Return the [X, Y] coordinate for the center point of the cell that contains the specified text.  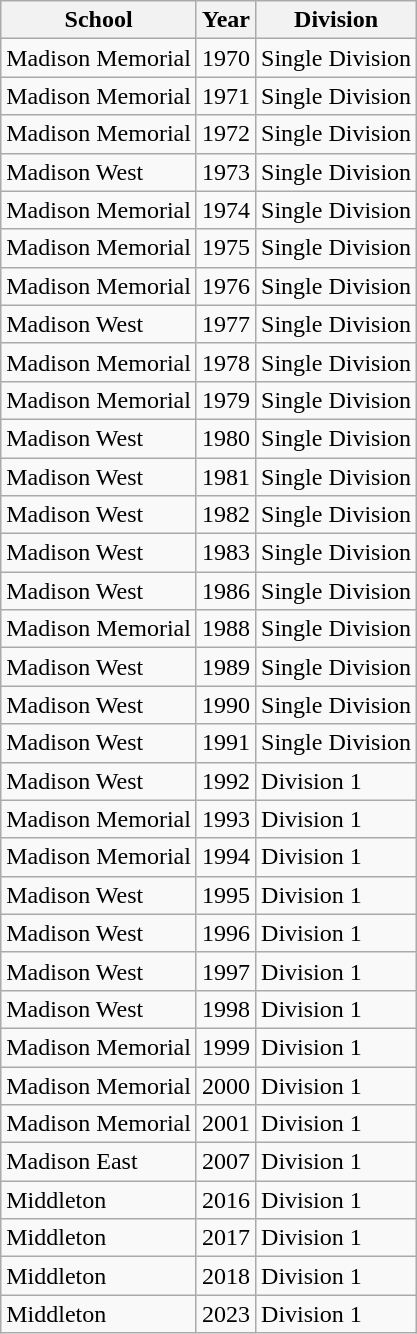
2018 [226, 1276]
1992 [226, 781]
2017 [226, 1238]
1979 [226, 400]
1972 [226, 134]
1971 [226, 96]
1991 [226, 743]
1973 [226, 172]
1993 [226, 819]
1981 [226, 477]
1998 [226, 1009]
1986 [226, 591]
1982 [226, 515]
1997 [226, 971]
1978 [226, 362]
1976 [226, 286]
1975 [226, 248]
2000 [226, 1085]
2016 [226, 1200]
School [99, 20]
2001 [226, 1124]
1977 [226, 324]
1980 [226, 438]
1999 [226, 1047]
2023 [226, 1314]
1983 [226, 553]
1970 [226, 58]
1996 [226, 933]
1989 [226, 667]
1988 [226, 629]
1974 [226, 210]
Year [226, 20]
Madison East [99, 1162]
2007 [226, 1162]
1994 [226, 857]
1990 [226, 705]
1995 [226, 895]
Division [336, 20]
